Extract the (X, Y) coordinate from the center of the cell holding the provided text.  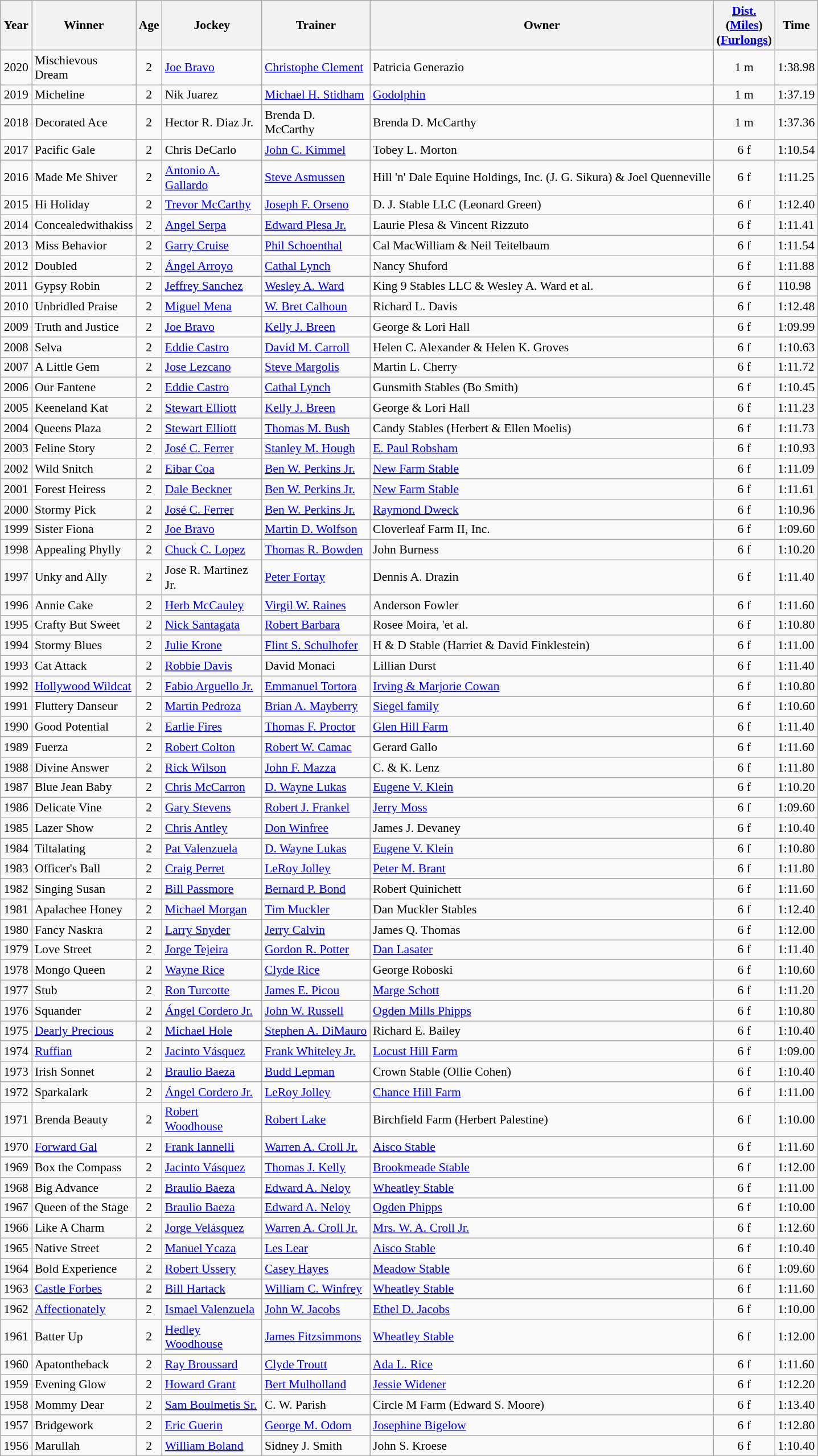
Edward Plesa Jr. (316, 225)
Lazer Show (84, 829)
1960 (16, 1364)
Doubled (84, 266)
1968 (16, 1188)
1977 (16, 991)
1994 (16, 646)
1965 (16, 1249)
Robbie Davis (212, 666)
2000 (16, 510)
Steve Margolis (316, 367)
Ruffian (84, 1052)
1993 (16, 666)
Love Street (84, 950)
Brenda Beauty (84, 1119)
Robert Quinichett (542, 889)
2014 (16, 225)
Gerard Gallo (542, 747)
Emmanuel Tortora (316, 686)
Nik Juarez (212, 95)
1:09.00 (796, 1052)
Ogden Phipps (542, 1208)
Martin Pedroza (212, 707)
Fabio Arguello Jr. (212, 686)
1958 (16, 1405)
Julie Krone (212, 646)
Robert Woodhouse (212, 1119)
Craig Perret (212, 869)
Age (149, 25)
1963 (16, 1289)
Les Lear (316, 1249)
Laurie Plesa & Vincent Rizzuto (542, 225)
John F. Mazza (316, 768)
Annie Cake (84, 605)
110.98 (796, 286)
Feline Story (84, 449)
Forward Gal (84, 1147)
2008 (16, 347)
Antonio A. Gallardo (212, 178)
Martin D. Wolfson (316, 530)
1979 (16, 950)
Mommy Dear (84, 1405)
James Q. Thomas (542, 930)
1975 (16, 1031)
Frank Whiteley Jr. (316, 1052)
Trevor McCarthy (212, 205)
2006 (16, 388)
Robert W. Camac (316, 747)
Larry Snyder (212, 930)
Unky and Ally (84, 577)
Fancy Naskra (84, 930)
James Fitzsimmons (316, 1337)
1961 (16, 1337)
Forest Heiress (84, 489)
James E. Picou (316, 991)
1972 (16, 1092)
Bernard P. Bond (316, 889)
Keeneland Kat (84, 408)
Anderson Fowler (542, 605)
Don Winfree (316, 829)
Owner (542, 25)
Our Fantene (84, 388)
Michael Hole (212, 1031)
Jockey (212, 25)
1957 (16, 1425)
Robert Lake (316, 1119)
1:12.60 (796, 1228)
2002 (16, 469)
Affectionately (84, 1310)
Bill Hartack (212, 1289)
Thomas F. Proctor (316, 727)
1:11.41 (796, 225)
Richard E. Bailey (542, 1031)
Peter M. Brant (542, 869)
1995 (16, 625)
Hill 'n' Dale Equine Holdings, Inc. (J. G. Sikura) & Joel Quenneville (542, 178)
1:10.93 (796, 449)
Rosee Moira, 'et al. (542, 625)
Tiltalating (84, 848)
2015 (16, 205)
David M. Carroll (316, 347)
Big Advance (84, 1188)
Stanley M. Hough (316, 449)
Chris McCarron (212, 788)
1981 (16, 909)
Sam Boulmetis Sr. (212, 1405)
Helen C. Alexander & Helen K. Groves (542, 347)
1999 (16, 530)
Thomas M. Bush (316, 428)
Ismael Valenzuela (212, 1310)
2019 (16, 95)
Jorge Tejeira (212, 950)
2005 (16, 408)
1:11.54 (796, 246)
Apalachee Honey (84, 909)
Irving & Marjorie Cowan (542, 686)
Birchfield Farm (Herbert Palestine) (542, 1119)
Angel Serpa (212, 225)
Appealing Phylly (84, 550)
W. Bret Calhoun (316, 307)
Nick Santagata (212, 625)
John Burness (542, 550)
Irish Sonnet (84, 1072)
1:10.45 (796, 388)
Singing Susan (84, 889)
Chris DeCarlo (212, 150)
Locust Hill Farm (542, 1052)
1980 (16, 930)
Cloverleaf Farm II, Inc. (542, 530)
Siegel family (542, 707)
Brian A. Mayberry (316, 707)
Tim Muckler (316, 909)
Earlie Fires (212, 727)
Ángel Arroyo (212, 266)
1969 (16, 1167)
1973 (16, 1072)
Trainer (316, 25)
Decorated Ace (84, 123)
1:10.54 (796, 150)
Ray Broussard (212, 1364)
Jerry Calvin (316, 930)
1:12.48 (796, 307)
Apatontheback (84, 1364)
Phil Schoenthal (316, 246)
Sister Fiona (84, 530)
Josephine Bigelow (542, 1425)
John W. Jacobs (316, 1310)
Unbridled Praise (84, 307)
Wesley A. Ward (316, 286)
1976 (16, 1011)
Ada L. Rice (542, 1364)
1974 (16, 1052)
Richard L. Davis (542, 307)
1978 (16, 970)
Peter Fortay (316, 577)
1:11.20 (796, 991)
Wayne Rice (212, 970)
William Boland (212, 1446)
1971 (16, 1119)
Evening Glow (84, 1385)
H & D Stable (Harriet & David Finklestein) (542, 646)
2017 (16, 150)
Dist. (Miles)(Furlongs) (745, 25)
Jose R. Martinez Jr. (212, 577)
Robert Barbara (316, 625)
Circle M Farm (Edward S. Moore) (542, 1405)
1991 (16, 707)
Delicate Vine (84, 808)
1992 (16, 686)
E. Paul Robsham (542, 449)
Cat Attack (84, 666)
Stormy Blues (84, 646)
Hollywood Wildcat (84, 686)
Thomas J. Kelly (316, 1167)
1985 (16, 829)
Box the Compass (84, 1167)
Gordon R. Potter (316, 950)
Stephen A. DiMauro (316, 1031)
1:37.36 (796, 123)
Micheline (84, 95)
1962 (16, 1310)
Candy Stables (Herbert & Ellen Moelis) (542, 428)
Lillian Durst (542, 666)
1:11.73 (796, 428)
Robert Ussery (212, 1269)
Frank Iannelli (212, 1147)
Queens Plaza (84, 428)
1990 (16, 727)
Officer's Ball (84, 869)
Sidney J. Smith (316, 1446)
Made Me Shiver (84, 178)
James J. Devaney (542, 829)
1:09.99 (796, 327)
Chuck C. Lopez (212, 550)
1:11.09 (796, 469)
Virgil W. Raines (316, 605)
Dennis A. Drazin (542, 577)
1997 (16, 577)
Crown Stable (Ollie Cohen) (542, 1072)
1:12.80 (796, 1425)
1987 (16, 788)
Native Street (84, 1249)
Steve Asmussen (316, 178)
Martin L. Cherry (542, 367)
Like A Charm (84, 1228)
Bill Passmore (212, 889)
D. J. Stable LLC (Leonard Green) (542, 205)
1982 (16, 889)
1:11.88 (796, 266)
Ron Turcotte (212, 991)
Christophe Clement (316, 67)
Ethel D. Jacobs (542, 1310)
2003 (16, 449)
Winner (84, 25)
Fuerza (84, 747)
Dearly Precious (84, 1031)
1:11.23 (796, 408)
2010 (16, 307)
Miss Behavior (84, 246)
1986 (16, 808)
Time (796, 25)
2013 (16, 246)
2007 (16, 367)
1:10.63 (796, 347)
1989 (16, 747)
1984 (16, 848)
Eric Guerin (212, 1425)
1988 (16, 768)
2011 (16, 286)
Garry Cruise (212, 246)
George Roboski (542, 970)
Pacific Gale (84, 150)
Howard Grant (212, 1385)
2016 (16, 178)
Michael Morgan (212, 909)
Year (16, 25)
Thomas R. Bowden (316, 550)
Dan Muckler Stables (542, 909)
2018 (16, 123)
1:10.96 (796, 510)
Clyde Troutt (316, 1364)
Jose Lezcano (212, 367)
1964 (16, 1269)
Stub (84, 991)
Castle Forbes (84, 1289)
Bold Experience (84, 1269)
Glen Hill Farm (542, 727)
Jeffrey Sanchez (212, 286)
2020 (16, 67)
Hedley Woodhouse (212, 1337)
1:13.40 (796, 1405)
Michael H. Stidham (316, 95)
Bridgework (84, 1425)
1:38.98 (796, 67)
Mongo Queen (84, 970)
Joseph F. Orseno (316, 205)
Jessie Widener (542, 1385)
Raymond Dweck (542, 510)
C. & K. Lenz (542, 768)
Marge Schott (542, 991)
Sparkalark (84, 1092)
Herb McCauley (212, 605)
Eibar Coa (212, 469)
2001 (16, 489)
Miguel Mena (212, 307)
1:37.19 (796, 95)
1:11.25 (796, 178)
1:11.61 (796, 489)
Squander (84, 1011)
Nancy Shuford (542, 266)
John W. Russell (316, 1011)
George M. Odom (316, 1425)
Batter Up (84, 1337)
Casey Hayes (316, 1269)
Cal MacWilliam & Neil Teitelbaum (542, 246)
Clyde Rice (316, 970)
Gypsy Robin (84, 286)
Rick Wilson (212, 768)
Mrs. W. A. Croll Jr. (542, 1228)
Stormy Pick (84, 510)
Divine Answer (84, 768)
1956 (16, 1446)
Budd Lepman (316, 1072)
Bert Mulholland (316, 1385)
Crafty But Sweet (84, 625)
1996 (16, 605)
Truth and Justice (84, 327)
1970 (16, 1147)
Selva (84, 347)
2004 (16, 428)
1966 (16, 1228)
Ogden Mills Phipps (542, 1011)
Good Potential (84, 727)
1967 (16, 1208)
Blue Jean Baby (84, 788)
1959 (16, 1385)
Brookmeade Stable (542, 1167)
Flint S. Schulhofer (316, 646)
Jorge Velásquez (212, 1228)
Manuel Ycaza (212, 1249)
Jerry Moss (542, 808)
1:12.20 (796, 1385)
Queen of the Stage (84, 1208)
Chance Hill Farm (542, 1092)
Fluttery Danseur (84, 707)
Pat Valenzuela (212, 848)
Mischievous Dream (84, 67)
1:11.72 (796, 367)
Meadow Stable (542, 1269)
John S. Kroese (542, 1446)
Dan Lasater (542, 950)
Dale Beckner (212, 489)
Marullah (84, 1446)
Chris Antley (212, 829)
A Little Gem (84, 367)
Hector R. Diaz Jr. (212, 123)
David Monaci (316, 666)
Hi Holiday (84, 205)
John C. Kimmel (316, 150)
Gunsmith Stables (Bo Smith) (542, 388)
King 9 Stables LLC & Wesley A. Ward et al. (542, 286)
Gary Stevens (212, 808)
2009 (16, 327)
Tobey L. Morton (542, 150)
Concealedwithakiss (84, 225)
1998 (16, 550)
Patricia Generazio (542, 67)
C. W. Parish (316, 1405)
William C. Winfrey (316, 1289)
1983 (16, 869)
Wild Snitch (84, 469)
Godolphin (542, 95)
Robert Colton (212, 747)
2012 (16, 266)
Robert J. Frankel (316, 808)
